Search for the cell housing the specified text and yield its (X, Y) center coordinate. 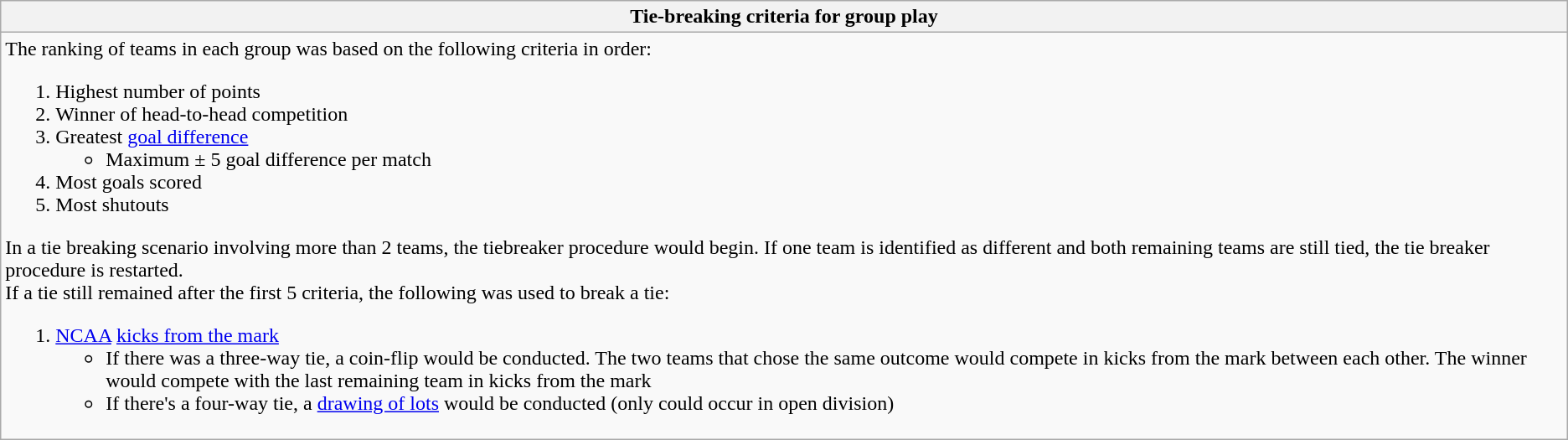
Tie-breaking criteria for group play (784, 17)
